Detect which cell encompasses the target text, then output its [x, y] center coordinate. 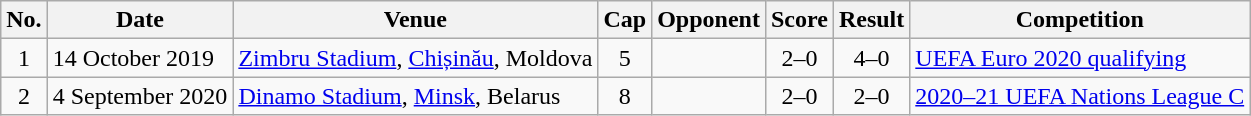
Date [140, 20]
Cap [625, 20]
Zimbru Stadium, Chișinău, Moldova [416, 58]
Result [871, 20]
1 [24, 58]
Dinamo Stadium, Minsk, Belarus [416, 96]
Opponent [709, 20]
14 October 2019 [140, 58]
4–0 [871, 58]
2 [24, 96]
4 September 2020 [140, 96]
UEFA Euro 2020 qualifying [1080, 58]
5 [625, 58]
8 [625, 96]
Score [799, 20]
Venue [416, 20]
2020–21 UEFA Nations League C [1080, 96]
No. [24, 20]
Competition [1080, 20]
